Locate the cell with the specified text and output its [X, Y] center coordinate. 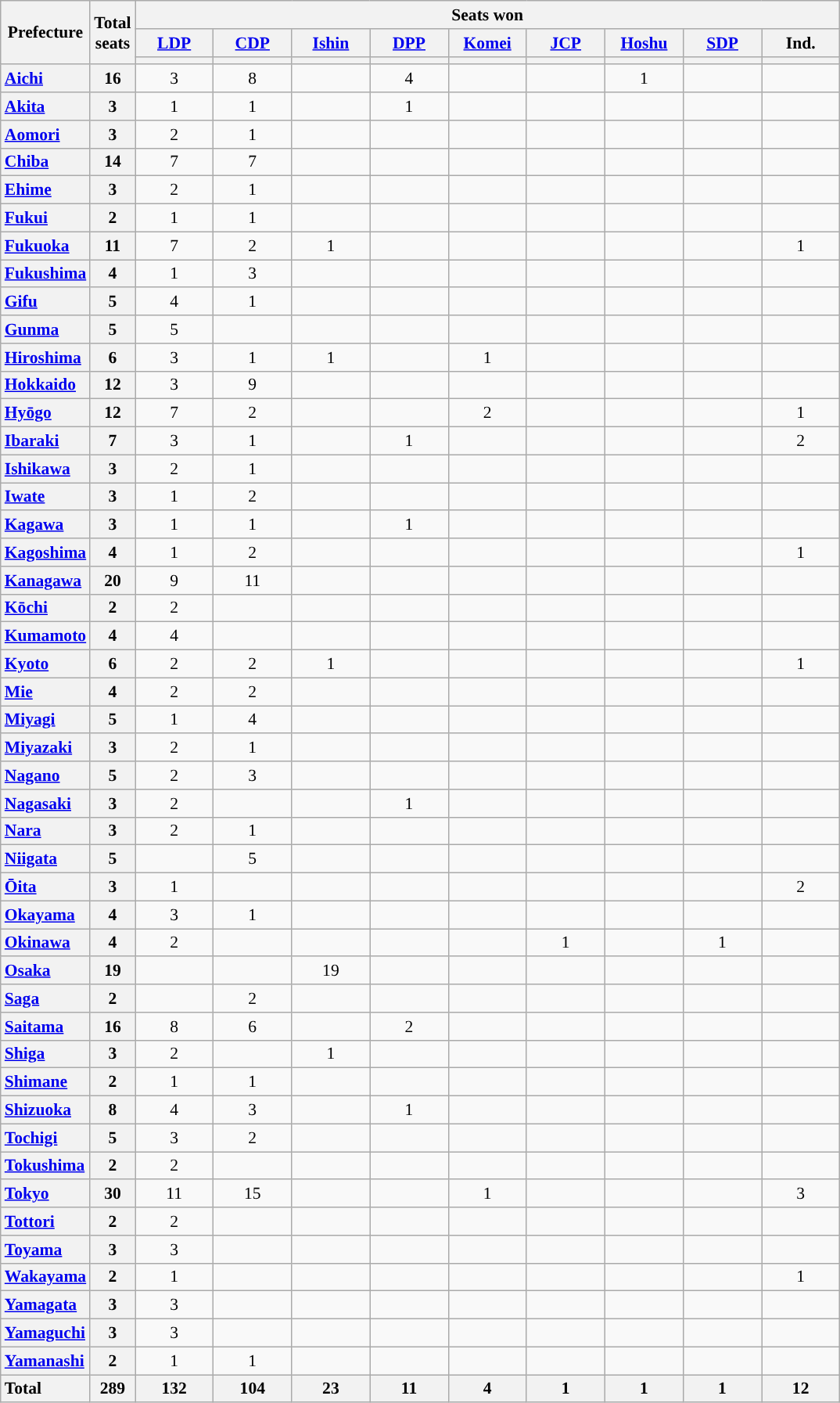
Tochigi [45, 1138]
Ishikawa [45, 469]
132 [174, 1389]
Kagawa [45, 525]
DPP [409, 43]
Totalseats [113, 33]
Yamagata [45, 1305]
Nagano [45, 775]
Saitama [45, 1027]
Gifu [45, 302]
JCP [565, 43]
Hyōgo [45, 413]
Shizuoka [45, 1110]
Nagasaki [45, 804]
Miyazaki [45, 748]
Niigata [45, 859]
Seats won [488, 15]
Miyagi [45, 720]
Shimane [45, 1082]
Aomori [45, 135]
Total [45, 1389]
Yamanashi [45, 1361]
Fukushima [45, 274]
Ind. [801, 43]
Ōita [45, 887]
Kōchi [45, 608]
Iwate [45, 497]
CDP [253, 43]
Hiroshima [45, 358]
SDP [722, 43]
Fukui [45, 218]
Ibaraki [45, 441]
Chiba [45, 162]
Tottori [45, 1221]
Shiga [45, 1054]
30 [113, 1194]
Okayama [45, 915]
Kanagawa [45, 581]
Yamaguchi [45, 1333]
20 [113, 581]
Kyoto [45, 664]
Akita [45, 106]
15 [253, 1194]
Wakayama [45, 1277]
Tokyo [45, 1194]
23 [331, 1389]
Aichi [45, 79]
Tokushima [45, 1166]
Mie [45, 692]
Nara [45, 831]
Okinawa [45, 943]
Ehime [45, 190]
104 [253, 1389]
Kumamoto [45, 636]
Hokkaido [45, 385]
Hoshu [644, 43]
289 [113, 1389]
Komei [487, 43]
LDP [174, 43]
Fukuoka [45, 246]
14 [113, 162]
Osaka [45, 971]
Ishin [331, 43]
Saga [45, 998]
Prefecture [45, 33]
Gunma [45, 329]
Kagoshima [45, 552]
Toyama [45, 1250]
